Search for the cell housing the specified text and yield its (x, y) center coordinate. 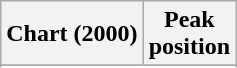
Peakposition (189, 34)
Chart (2000) (72, 34)
